Determine the [x, y] coordinate at the center of the cell enclosing the given text.  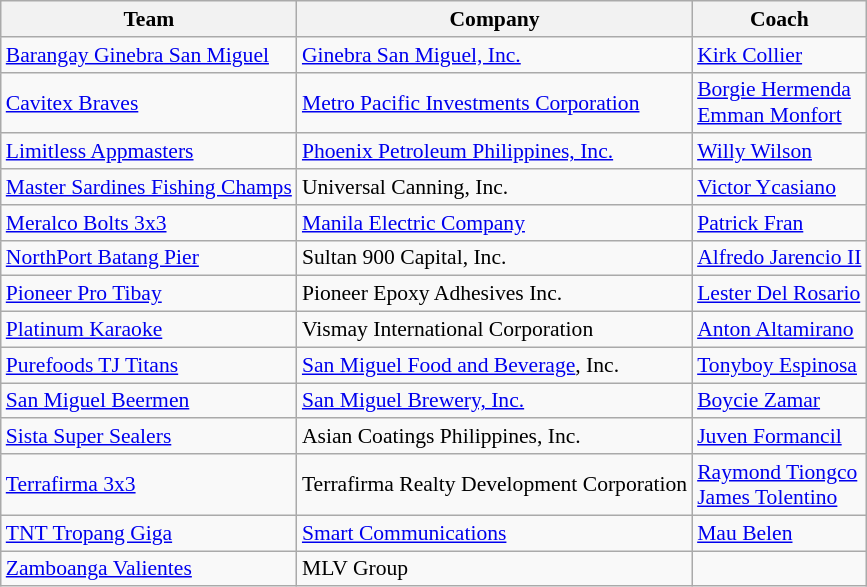
Borgie Hermenda Emman Monfort [779, 102]
Universal Canning, Inc. [494, 187]
Victor Ycasiano [779, 187]
Terrafirma Realty Development Corporation [494, 484]
Alfredo Jarencio II [779, 258]
Company [494, 19]
Anton Altamirano [779, 330]
Raymond Tiongco James Tolentino [779, 484]
Master Sardines Fishing Champs [149, 187]
TNT Tropang Giga [149, 533]
Patrick Fran [779, 223]
Smart Communications [494, 533]
Tonyboy Espinosa [779, 365]
Purefoods TJ Titans [149, 365]
San Miguel Food and Beverage, Inc. [494, 365]
Pioneer Pro Tibay [149, 294]
Metro Pacific Investments Corporation [494, 102]
San Miguel Beermen [149, 401]
Ginebra San Miguel, Inc. [494, 55]
Coach [779, 19]
Kirk Collier [779, 55]
Boycie Zamar [779, 401]
Zamboanga Valientes [149, 569]
NorthPort Batang Pier [149, 258]
Sista Super Sealers [149, 437]
Team [149, 19]
Limitless Appmasters [149, 152]
MLV Group [494, 569]
Terrafirma 3x3 [149, 484]
Vismay International Corporation [494, 330]
Platinum Karaoke [149, 330]
Meralco Bolts 3x3 [149, 223]
Manila Electric Company [494, 223]
Phoenix Petroleum Philippines, Inc. [494, 152]
Barangay Ginebra San Miguel [149, 55]
Cavitex Braves [149, 102]
Willy Wilson [779, 152]
Lester Del Rosario [779, 294]
Sultan 900 Capital, Inc. [494, 258]
Asian Coatings Philippines, Inc. [494, 437]
Pioneer Epoxy Adhesives Inc. [494, 294]
San Miguel Brewery, Inc. [494, 401]
Mau Belen [779, 533]
Juven Formancil [779, 437]
